Return [x, y] of the center of cell containing provided text 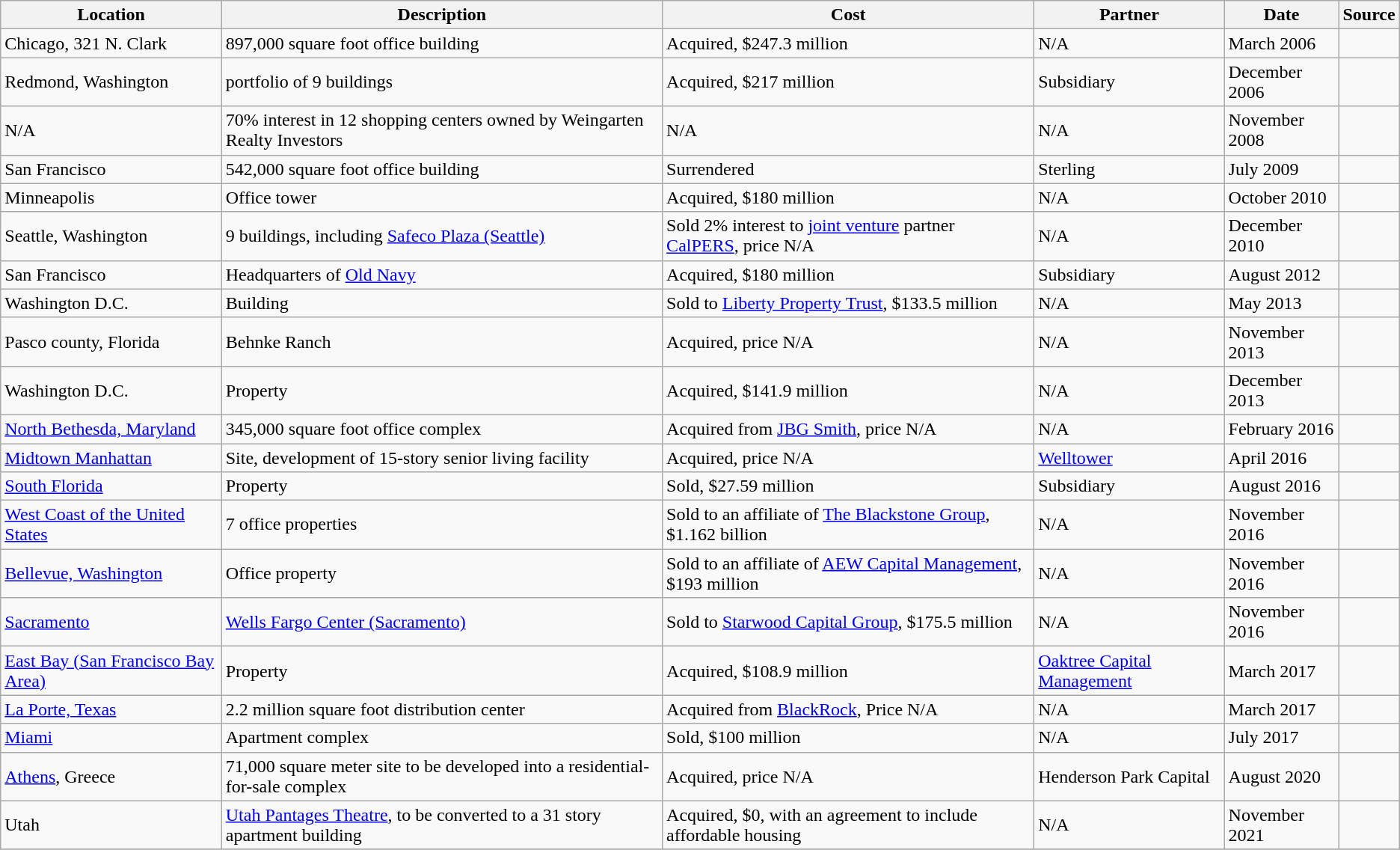
February 2016 [1282, 429]
August 2016 [1282, 486]
Behnke Ranch [441, 341]
March 2006 [1282, 43]
Sold 2% interest to joint venture partner CalPERS, price N/A [848, 236]
Utah [111, 825]
Source [1369, 15]
Welltower [1129, 457]
Minneapolis [111, 198]
East Bay (San Francisco Bay Area) [111, 670]
Sold, $100 million [848, 738]
portfolio of 9 buildings [441, 82]
La Porte, Texas [111, 709]
Sold to Liberty Property Trust, $133.5 million [848, 303]
7 office properties [441, 525]
9 buildings, including Safeco Plaza (Seattle) [441, 236]
Location [111, 15]
Oaktree Capital Management [1129, 670]
Sterling [1129, 169]
Sold to Starwood Capital Group, $175.5 million [848, 623]
November 2021 [1282, 825]
December 2013 [1282, 391]
Sold to an affiliate of The Blackstone Group, $1.162 billion [848, 525]
November 2008 [1282, 130]
South Florida [111, 486]
West Coast of the United States [111, 525]
Acquired, $108.9 million [848, 670]
Description [441, 15]
Acquired, $247.3 million [848, 43]
345,000 square foot office complex [441, 429]
August 2020 [1282, 777]
Surrendered [848, 169]
Acquired from BlackRock, Price N/A [848, 709]
August 2012 [1282, 275]
July 2009 [1282, 169]
71,000 square meter site to be developed into a residential-for-sale complex [441, 777]
Acquired, $141.9 million [848, 391]
July 2017 [1282, 738]
Date [1282, 15]
542,000 square foot office building [441, 169]
Building [441, 303]
Wells Fargo Center (Sacramento) [441, 623]
Redmond, Washington [111, 82]
Acquired from JBG Smith, price N/A [848, 429]
December 2010 [1282, 236]
November 2013 [1282, 341]
December 2006 [1282, 82]
Henderson Park Capital [1129, 777]
Sacramento [111, 623]
April 2016 [1282, 457]
May 2013 [1282, 303]
Site, development of 15-story senior living facility [441, 457]
Utah Pantages Theatre, to be converted to a 31 story apartment building [441, 825]
Office tower [441, 198]
Midtown Manhattan [111, 457]
Apartment complex [441, 738]
2.2 million square foot distribution center [441, 709]
Acquired, $217 million [848, 82]
North Bethesda, Maryland [111, 429]
Bellevue, Washington [111, 573]
Cost [848, 15]
70% interest in 12 shopping centers owned by Weingarten Realty Investors [441, 130]
Chicago, 321 N. Clark [111, 43]
Acquired, $0, with an agreement to include affordable housing [848, 825]
Office property [441, 573]
Sold, $27.59 million [848, 486]
October 2010 [1282, 198]
Partner [1129, 15]
Athens, Greece [111, 777]
Pasco county, Florida [111, 341]
897,000 square foot office building [441, 43]
Sold to an affiliate of AEW Capital Management, $193 million [848, 573]
Headquarters of Old Navy [441, 275]
Miami [111, 738]
Seattle, Washington [111, 236]
